Scan for the cell matching the given text and deliver its [X, Y] coordinate at center. 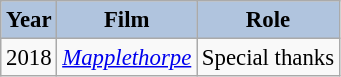
Special thanks [268, 58]
2018 [29, 58]
Year [29, 20]
Mapplethorpe [127, 58]
Film [127, 20]
Role [268, 20]
